Return (x, y) of the center of cell containing provided text 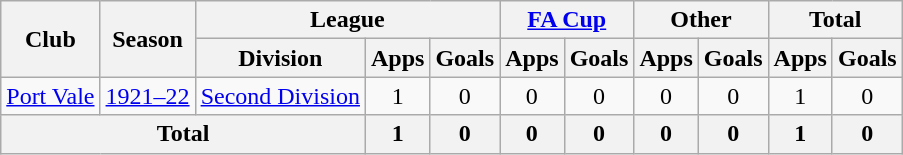
Other (701, 20)
FA Cup (567, 20)
League (348, 20)
1921–22 (148, 96)
Club (50, 39)
Second Division (280, 96)
Division (280, 58)
Port Vale (50, 96)
Season (148, 39)
